Scan for the cell matching the given text and deliver its (x, y) coordinate at center. 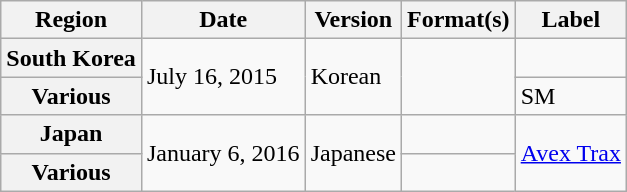
Korean (353, 77)
January 6, 2016 (223, 153)
July 16, 2015 (223, 77)
Format(s) (458, 20)
Date (223, 20)
Version (353, 20)
Japanese (353, 153)
South Korea (72, 58)
Japan (72, 134)
SM (570, 96)
Region (72, 20)
Avex Trax (570, 153)
Label (570, 20)
